Identify which cell holds the provided text, then report its [X, Y] central coordinate. 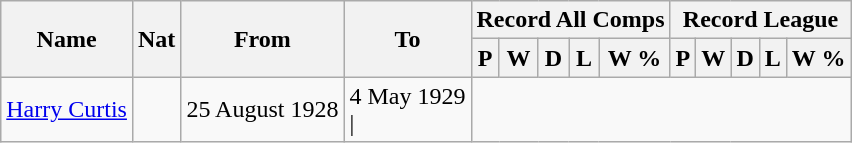
Nat [156, 39]
25 August 1928 [262, 110]
Record League [760, 20]
To [408, 39]
Harry Curtis [67, 110]
Record All Comps [570, 20]
4 May 1929| [408, 110]
From [262, 39]
Name [67, 39]
